Identify which cell holds the provided text, then report its (x, y) central coordinate. 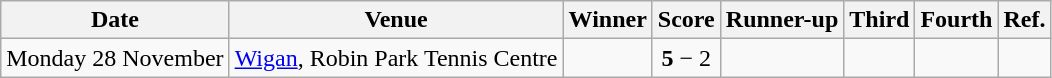
Runner-up (782, 20)
Wigan, Robin Park Tennis Centre (396, 58)
Fourth (956, 20)
Winner (608, 20)
Score (686, 20)
Date (115, 20)
Third (880, 20)
5 − 2 (686, 58)
Monday 28 November (115, 58)
Venue (396, 20)
Ref. (1024, 20)
